Return [X, Y] of the center of cell containing provided text 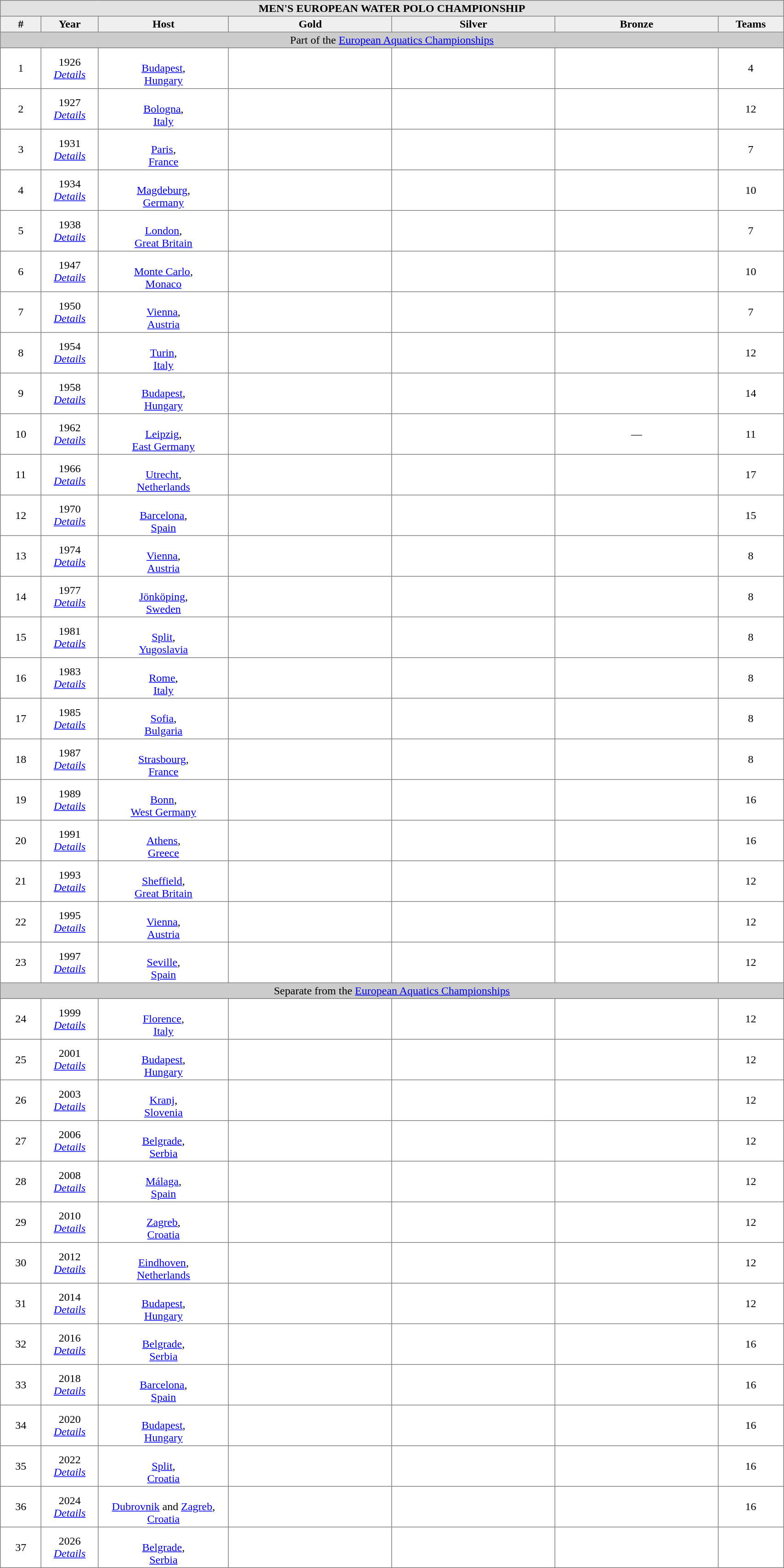
Magdeburg,Germany [164, 190]
Kranj,Slovenia [164, 1100]
18 [21, 759]
1927 Details [70, 109]
2022 Details [70, 1466]
Bonn,West Germany [164, 800]
33 [21, 1385]
1966 Details [70, 474]
2012 Details [70, 1263]
Host [164, 24]
1938 Details [70, 231]
1974 Details [70, 556]
5 [21, 231]
19 [21, 800]
1985 Details [70, 718]
Bologna,Italy [164, 109]
Utrecht,Netherlands [164, 474]
30 [21, 1263]
3 [21, 149]
28 [21, 1181]
34 [21, 1425]
1991 Details [70, 840]
1 [21, 68]
1981 Details [70, 637]
Part of the European Aquatics Championships [392, 40]
1962 Details [70, 434]
Teams [750, 24]
1958 Details [70, 393]
36 [21, 1506]
Belgrade, Serbia [164, 1547]
Bronze [637, 24]
1983 Details [70, 678]
2001 Details [70, 1060]
24 [21, 1019]
Jönköping,Sweden [164, 597]
26 [21, 1100]
2010 Details [70, 1222]
1999 Details [70, 1019]
22 [21, 922]
MEN'S EUROPEAN WATER POLO CHAMPIONSHIP [392, 8]
31 [21, 1303]
Leipzig,East Germany [164, 434]
Separate from the European Aquatics Championships [392, 991]
Turin,Italy [164, 353]
2020 Details [70, 1425]
Split, Croatia [164, 1466]
Sofia,Bulgaria [164, 718]
Dubrovnik and Zagreb, Croatia [164, 1506]
1997 Details [70, 962]
1987 Details [70, 759]
2026 Details [70, 1547]
Monte Carlo,Monaco [164, 271]
Sheffield,Great Britain [164, 881]
Eindhoven,Netherlands [164, 1263]
Year [70, 24]
35 [21, 1466]
Zagreb,Croatia [164, 1222]
— [637, 434]
1947 Details [70, 271]
37 [21, 1547]
1995 Details [70, 922]
20 [21, 840]
1934 Details [70, 190]
9 [21, 393]
1970 Details [70, 515]
Florence,Italy [164, 1019]
13 [21, 556]
Split,Yugoslavia [164, 637]
2 [21, 109]
2024 Details [70, 1506]
25 [21, 1060]
Seville,Spain [164, 962]
Silver [473, 24]
21 [21, 881]
# [21, 24]
1954 Details [70, 353]
Athens,Greece [164, 840]
Málaga,Spain [164, 1181]
1931 Details [70, 149]
London,Great Britain [164, 231]
1950 Details [70, 312]
23 [21, 962]
Paris,France [164, 149]
32 [21, 1344]
1977 Details [70, 597]
27 [21, 1141]
Strasbourg,France [164, 759]
2016 Details [70, 1344]
6 [21, 271]
1993 Details [70, 881]
Rome,Italy [164, 678]
2008 Details [70, 1181]
2003 Details [70, 1100]
1926 Details [70, 68]
Gold [310, 24]
2014 Details [70, 1303]
29 [21, 1222]
2018 Details [70, 1385]
1989 Details [70, 800]
2006 Details [70, 1141]
